Return the [X, Y] coordinate for the center point of the cell that contains the specified text.  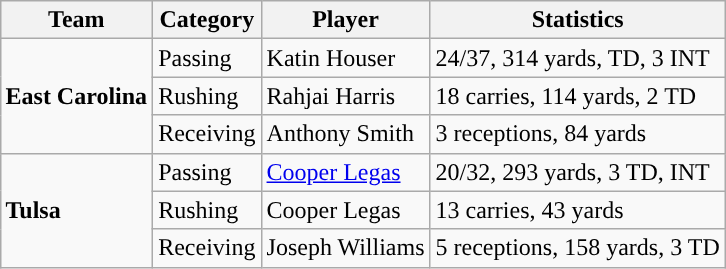
East Carolina [76, 96]
Joseph Williams [346, 248]
Rahjai Harris [346, 96]
18 carries, 114 yards, 2 TD [578, 96]
20/32, 293 yards, 3 TD, INT [578, 172]
13 carries, 43 yards [578, 210]
Player [346, 20]
Statistics [578, 20]
5 receptions, 158 yards, 3 TD [578, 248]
24/37, 314 yards, TD, 3 INT [578, 58]
Anthony Smith [346, 134]
Team [76, 20]
Katin Houser [346, 58]
Category [207, 20]
3 receptions, 84 yards [578, 134]
Tulsa [76, 210]
